Detect which cell encompasses the target text, then output its (X, Y) center coordinate. 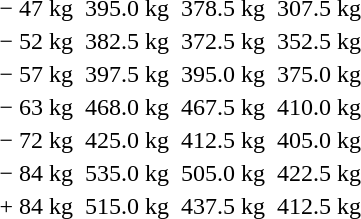
467.5 kg (224, 107)
505.0 kg (224, 173)
372.5 kg (224, 41)
468.0 kg (128, 107)
395.0 kg (224, 74)
382.5 kg (128, 41)
425.0 kg (128, 140)
535.0 kg (128, 173)
397.5 kg (128, 74)
412.5 kg (224, 140)
